From the cell containing the given text, extract its center point as (X, Y) coordinate. 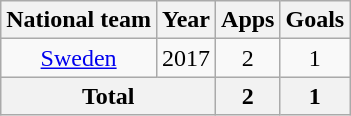
Apps (248, 20)
Total (108, 96)
2017 (186, 58)
Goals (315, 20)
National team (79, 20)
Sweden (79, 58)
Year (186, 20)
